Provide the (X, Y) coordinate of the cell's center where the given text is located.  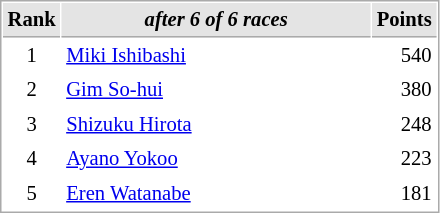
1 (32, 56)
181 (404, 194)
Gim So-hui (216, 90)
2 (32, 90)
Eren Watanabe (216, 194)
after 6 of 6 races (216, 20)
Ayano Yokoo (216, 158)
3 (32, 124)
248 (404, 124)
4 (32, 158)
223 (404, 158)
Miki Ishibashi (216, 56)
5 (32, 194)
540 (404, 56)
Shizuku Hirota (216, 124)
Points (404, 20)
380 (404, 90)
Rank (32, 20)
